Determine the (X, Y) coordinate at the center of the cell enclosing the given text.  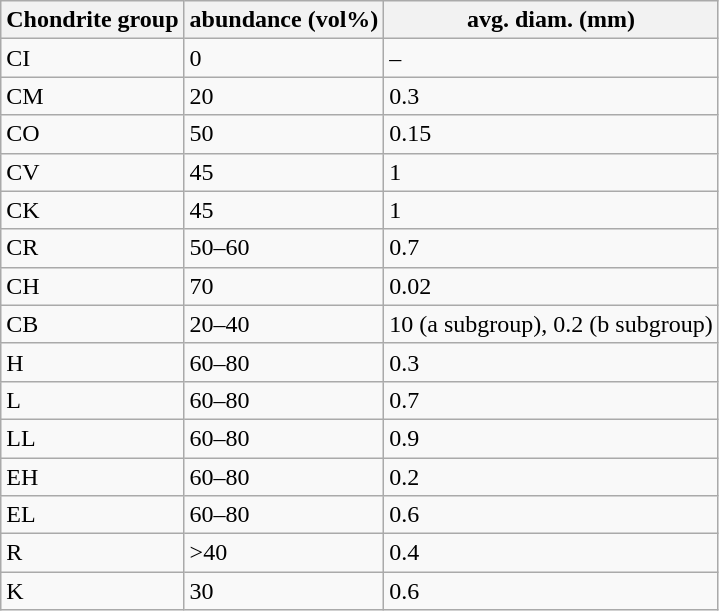
CB (92, 324)
CI (92, 58)
0.9 (551, 438)
EL (92, 515)
20 (284, 96)
H (92, 362)
20–40 (284, 324)
CM (92, 96)
10 (a subgroup), 0.2 (b subgroup) (551, 324)
70 (284, 286)
CH (92, 286)
50 (284, 134)
0 (284, 58)
CV (92, 172)
CR (92, 248)
LL (92, 438)
– (551, 58)
abundance (vol%) (284, 20)
CK (92, 210)
R (92, 553)
0.4 (551, 553)
0.15 (551, 134)
CO (92, 134)
Chondrite group (92, 20)
L (92, 400)
0.02 (551, 286)
>40 (284, 553)
avg. diam. (mm) (551, 20)
0.2 (551, 477)
K (92, 591)
30 (284, 591)
50–60 (284, 248)
EH (92, 477)
